Detect which cell encompasses the target text, then output its (x, y) center coordinate. 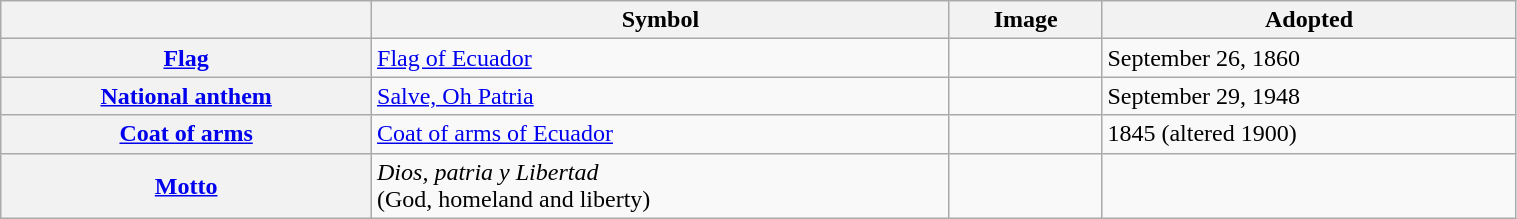
Adopted (1309, 20)
Flag (186, 58)
National anthem (186, 96)
1845 (altered 1900) (1309, 134)
Flag of Ecuador (661, 58)
Symbol (661, 20)
September 26, 1860 (1309, 58)
Motto (186, 186)
Salve, Oh Patria (661, 96)
Dios, patria y Libertad (God, homeland and liberty) (661, 186)
September 29, 1948 (1309, 96)
Image (1026, 20)
Coat of arms of Ecuador (661, 134)
Coat of arms (186, 134)
